Extract the [X, Y] coordinate from the center of the cell holding the provided text.  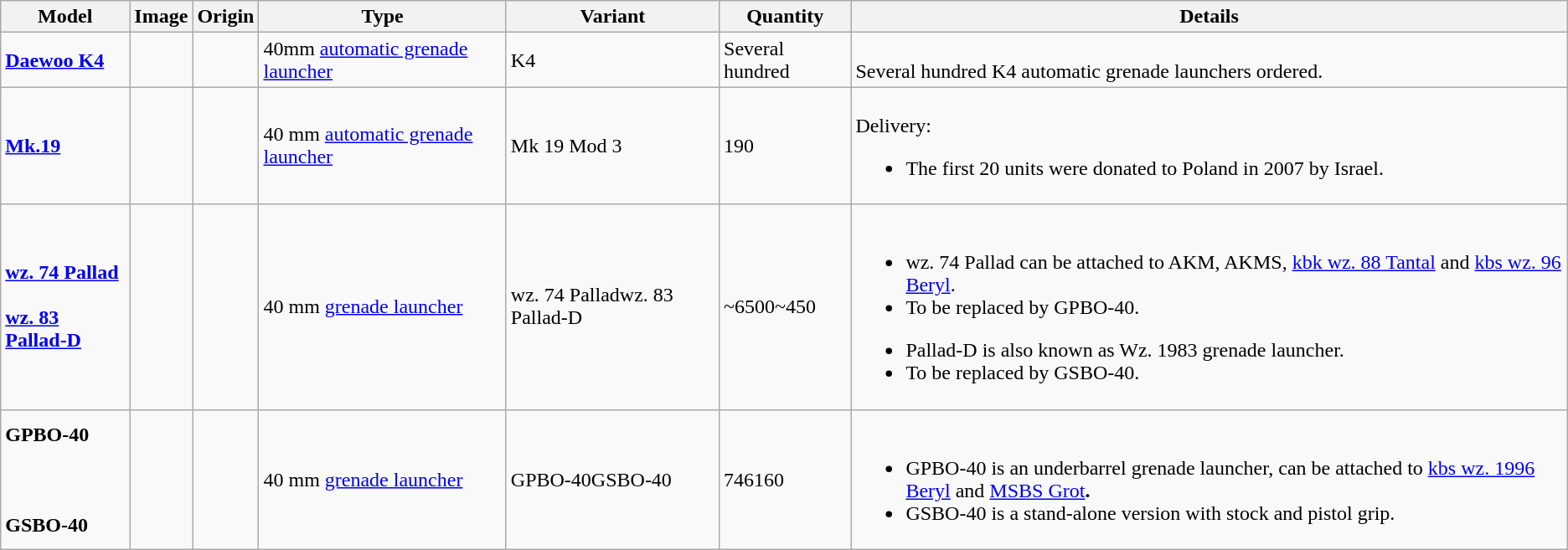
40 mm automatic grenade launcher [382, 146]
~6500~450 [786, 306]
Origin [226, 17]
K4 [612, 60]
Daewoo K4 [65, 60]
Type [382, 17]
190 [786, 146]
Variant [612, 17]
Quantity [786, 17]
Mk.19 [65, 146]
40mm automatic grenade launcher [382, 60]
Details [1210, 17]
Delivery:The first 20 units were donated to Poland in 2007 by Israel. [1210, 146]
746160 [786, 479]
Several hundred [786, 60]
Several hundred K4 automatic grenade launchers ordered. [1210, 60]
Image [161, 17]
Mk 19 Mod 3 [612, 146]
Model [65, 17]
